Find where the given text appears and provide that cell's center as (x, y) coordinate. 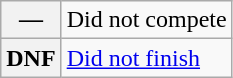
Did not compete (146, 20)
Did not finish (146, 58)
DNF (31, 58)
— (31, 20)
